Detect which cell encompasses the target text, then output its [X, Y] center coordinate. 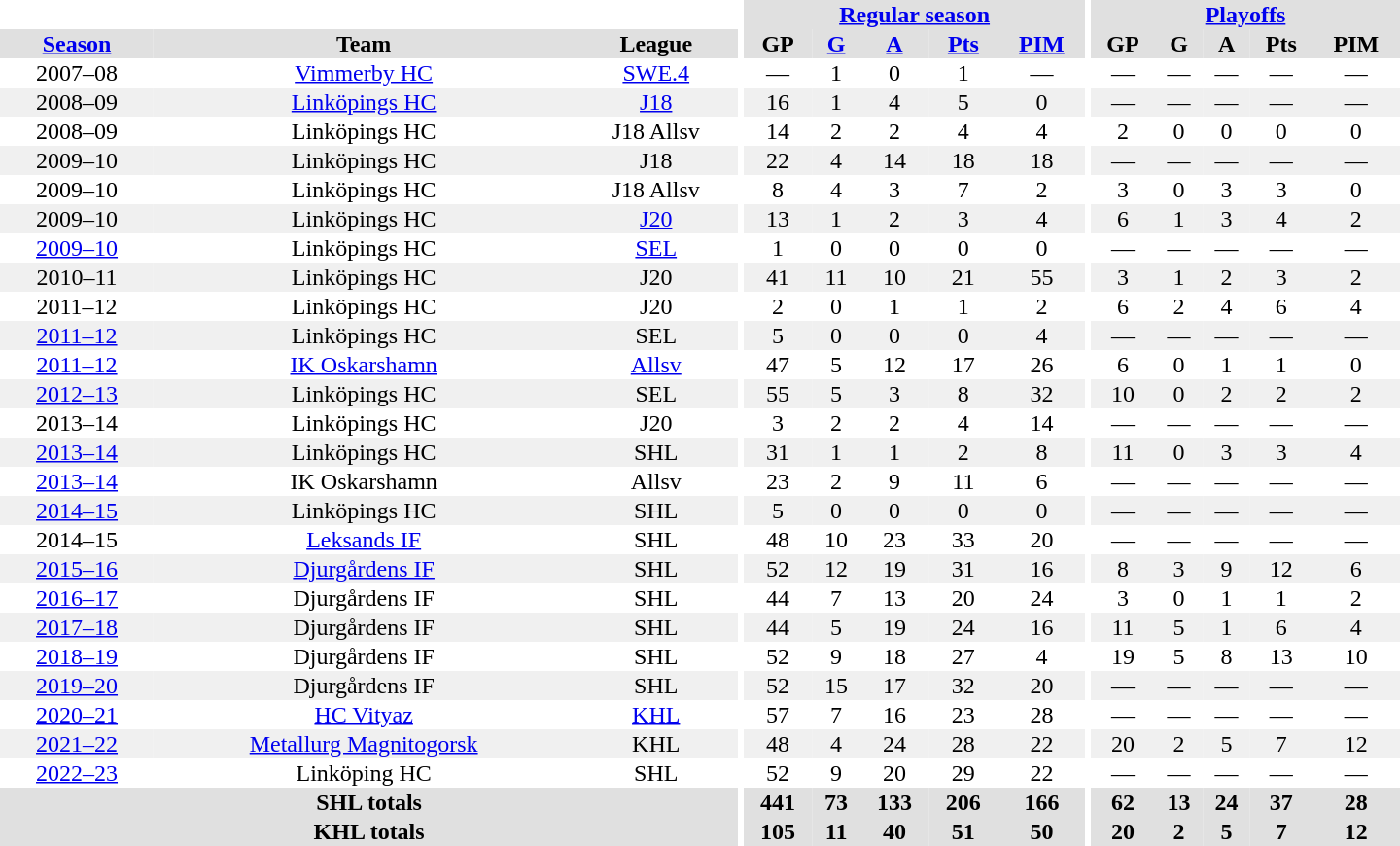
206 [962, 802]
Linköping HC [364, 773]
62 [1123, 802]
33 [962, 540]
57 [778, 715]
2017–18 [77, 627]
21 [962, 277]
Leksands IF [364, 540]
2018–19 [77, 656]
Season [77, 44]
Team [364, 44]
SHL totals [369, 802]
2015–16 [77, 569]
133 [894, 802]
Metallurg Magnitogorsk [364, 744]
47 [778, 365]
SWE.4 [655, 73]
2022–23 [77, 773]
League [655, 44]
Regular season [915, 15]
2021–22 [77, 744]
40 [894, 831]
51 [962, 831]
105 [778, 831]
2020–21 [77, 715]
2016–17 [77, 598]
2019–20 [77, 686]
2010–11 [77, 277]
26 [1041, 365]
Playoffs [1245, 15]
441 [778, 802]
50 [1041, 831]
KHL totals [369, 831]
15 [836, 686]
41 [778, 277]
HC Vityaz [364, 715]
2012–13 [77, 394]
29 [962, 773]
37 [1281, 802]
73 [836, 802]
166 [1041, 802]
27 [962, 656]
Vimmerby HC [364, 73]
2007–08 [77, 73]
